For the text-containing cell, return its midpoint in [X, Y] coordinate format. 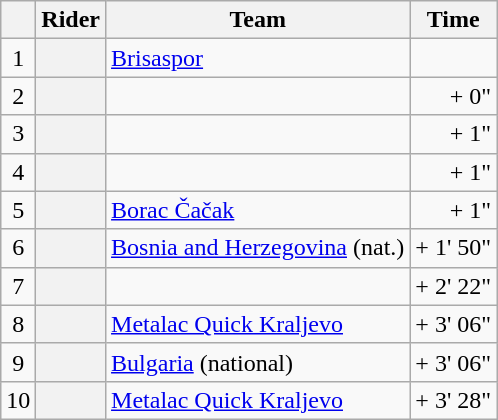
8 [18, 324]
+ 3' 28" [454, 400]
Brisaspor [258, 58]
Borac Čačak [258, 210]
6 [18, 248]
9 [18, 362]
1 [18, 58]
+ 0" [454, 96]
Rider [71, 20]
3 [18, 134]
4 [18, 172]
10 [18, 400]
Team [258, 20]
5 [18, 210]
7 [18, 286]
+ 1' 50" [454, 248]
Time [454, 20]
Bulgaria (national) [258, 362]
2 [18, 96]
Bosnia and Herzegovina (nat.) [258, 248]
+ 2' 22" [454, 286]
